Search for the cell housing the specified text and yield its (X, Y) center coordinate. 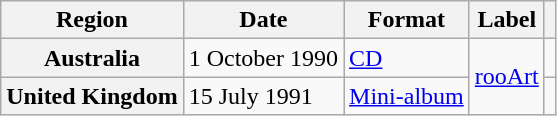
Date (263, 20)
1 October 1990 (263, 58)
15 July 1991 (263, 96)
Format (407, 20)
Region (92, 20)
Label (506, 20)
Australia (92, 58)
rooArt (506, 77)
CD (407, 58)
United Kingdom (92, 96)
Mini-album (407, 96)
